Determine the [X, Y] coordinate at the center of the cell enclosing the given text.  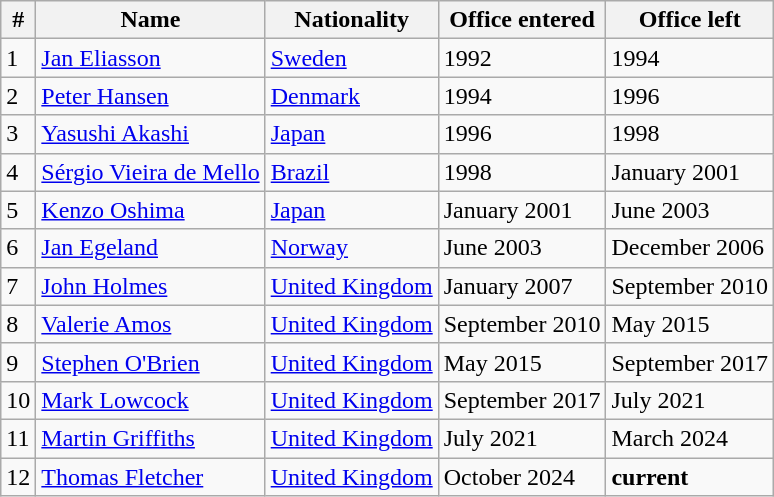
Mark Lowcock [150, 400]
December 2006 [690, 248]
Denmark [352, 96]
12 [18, 477]
Name [150, 20]
Norway [352, 248]
March 2024 [690, 438]
Peter Hansen [150, 96]
2 [18, 96]
4 [18, 172]
Office left [690, 20]
Sweden [352, 58]
3 [18, 134]
Office entered [522, 20]
8 [18, 324]
11 [18, 438]
Brazil [352, 172]
Martin Griffiths [150, 438]
current [690, 477]
Nationality [352, 20]
# [18, 20]
Kenzo Oshima [150, 210]
1992 [522, 58]
Jan Eliasson [150, 58]
9 [18, 362]
5 [18, 210]
John Holmes [150, 286]
7 [18, 286]
Jan Egeland [150, 248]
Thomas Fletcher [150, 477]
Valerie Amos [150, 324]
1 [18, 58]
Yasushi Akashi [150, 134]
10 [18, 400]
6 [18, 248]
October 2024 [522, 477]
Stephen O'Brien [150, 362]
Sérgio Vieira de Mello [150, 172]
January 2007 [522, 286]
